Output the [x, y] coordinate of the center of the cell containing the given text.  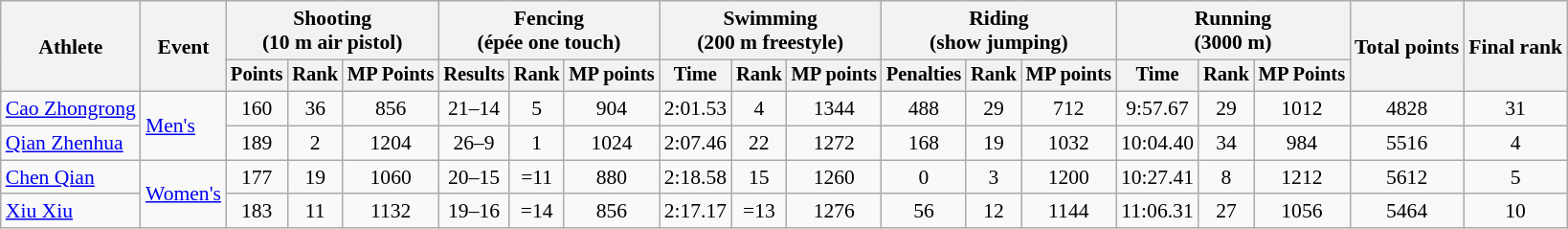
1012 [1302, 109]
21–14 [474, 109]
Xiu Xiu [71, 212]
168 [924, 144]
20–15 [474, 177]
Women's [184, 194]
Running(3000 m) [1233, 31]
1200 [1068, 177]
Qian Zhenhua [71, 144]
189 [257, 144]
177 [257, 177]
=13 [759, 212]
1144 [1068, 212]
Penalties [924, 76]
10:27.41 [1157, 177]
31 [1515, 109]
1 [537, 144]
Cao Zhongrong [71, 109]
Swimming(200 m freestyle) [771, 31]
2:01.53 [695, 109]
0 [924, 177]
Final rank [1515, 46]
1060 [391, 177]
1056 [1302, 212]
5516 [1407, 144]
160 [257, 109]
15 [759, 177]
Points [257, 76]
1276 [835, 212]
1032 [1068, 144]
11:06.31 [1157, 212]
488 [924, 109]
712 [1068, 109]
Total points [1407, 46]
Riding(show jumping) [999, 31]
1212 [1302, 177]
880 [611, 177]
Event [184, 46]
=11 [537, 177]
10:04.40 [1157, 144]
56 [924, 212]
1024 [611, 144]
2:07.46 [695, 144]
8 [1226, 177]
1260 [835, 177]
=14 [537, 212]
5464 [1407, 212]
1344 [835, 109]
22 [759, 144]
Shooting(10 m air pistol) [332, 31]
Men's [184, 126]
26–9 [474, 144]
984 [1302, 144]
Fencing(épée one touch) [549, 31]
10 [1515, 212]
5612 [1407, 177]
1272 [835, 144]
Athlete [71, 46]
9:57.67 [1157, 109]
2:18.58 [695, 177]
Chen Qian [71, 177]
19–16 [474, 212]
12 [994, 212]
1204 [391, 144]
2:17.17 [695, 212]
11 [315, 212]
36 [315, 109]
Results [474, 76]
3 [994, 177]
904 [611, 109]
34 [1226, 144]
1132 [391, 212]
2 [315, 144]
27 [1226, 212]
183 [257, 212]
4828 [1407, 109]
